Capture the cell that displays the provided text and extract its [x, y] central coordinate. 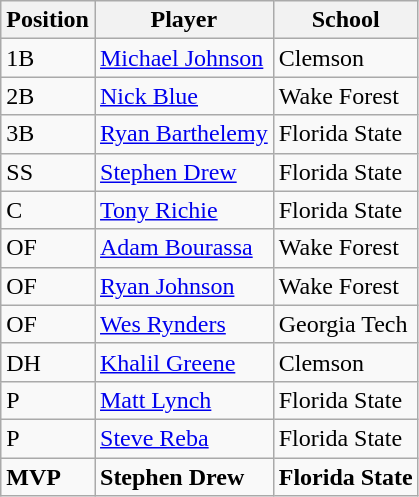
Georgia Tech [346, 324]
Player [184, 20]
C [48, 210]
Ryan Barthelemy [184, 134]
Tony Richie [184, 210]
2B [48, 96]
Khalil Greene [184, 362]
3B [48, 134]
Nick Blue [184, 96]
Wes Rynders [184, 324]
School [346, 20]
Adam Bourassa [184, 248]
Ryan Johnson [184, 286]
DH [48, 362]
Steve Reba [184, 438]
SS [48, 172]
Michael Johnson [184, 58]
Position [48, 20]
Matt Lynch [184, 400]
1B [48, 58]
MVP [48, 477]
